Identify which cell holds the provided text, then report its [X, Y] central coordinate. 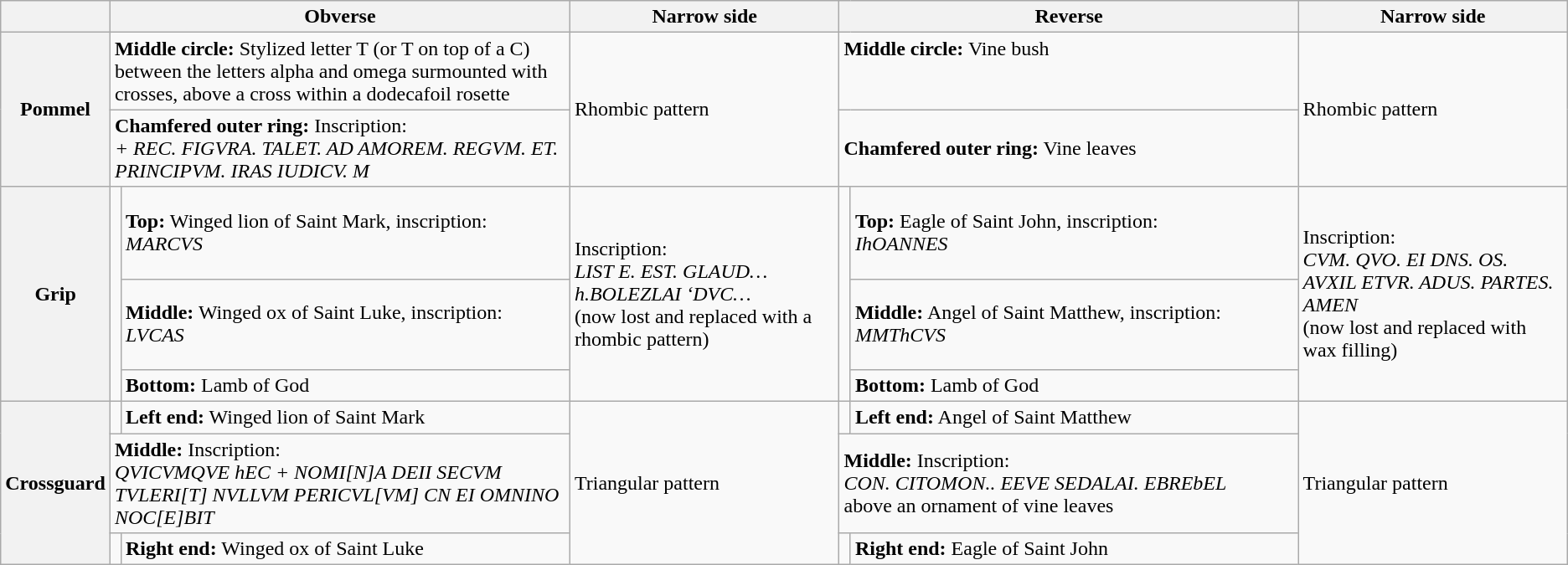
Chamfered outer ring: Vine leaves [1069, 148]
Right end: Winged ox of Saint Luke [345, 549]
Left end: Winged lion of Saint Mark [345, 418]
Obverse [340, 17]
Middle: Inscription:QVICVMQVE hEC + NOMI[N]A DEII SECVM TVLERI[T] NVLLVM PERICVL[VM] CN EI OMNINO NOC[E]BIT [340, 484]
Inscription:CVM. QVO. EI DNS. OS. AVXIL ETVR. ADUS. PARTES. AMEN(now lost and replaced with wax filling) [1432, 295]
Crossguard [55, 484]
Reverse [1069, 17]
Top: Eagle of Saint John, inscription:IhOANNES [1074, 233]
Top: Winged lion of Saint Mark, inscription:MARCVS [345, 233]
Middle: Inscription:CON. CITOMON.. EEVE SEDALAI. EBREbELabove an ornament of vine leaves [1069, 484]
Middle: Winged ox of Saint Luke, inscription:LVCAS [345, 325]
Grip [55, 295]
Inscription:LIST E. EST. GLAUD… h.BOLEZLAI ‘DVC…(now lost and replaced with a rhombic pattern) [704, 295]
Right end: Eagle of Saint John [1074, 549]
Left end: Angel of Saint Matthew [1074, 418]
Middle circle: Vine bush [1069, 71]
Pommel [55, 110]
Middle: Angel of Saint Matthew, inscription:MMThCVS [1074, 325]
Chamfered outer ring: Inscription:+ REC. FIGVRA. TALET. AD AMOREM. REGVM. ET. PRINCIPVM. IRAS IUDICV. M [340, 148]
